Provide the [X, Y] coordinate of the cell's center where the given text is located.  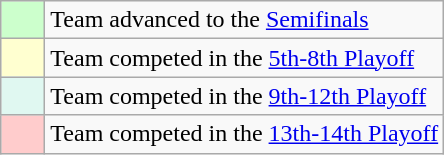
Team competed in the 5th-8th Playoff [244, 58]
Team advanced to the Semifinals [244, 20]
Team competed in the 9th-12th Playoff [244, 96]
Team competed in the 13th-14th Playoff [244, 134]
